Identify which cell holds the provided text, then report its (x, y) central coordinate. 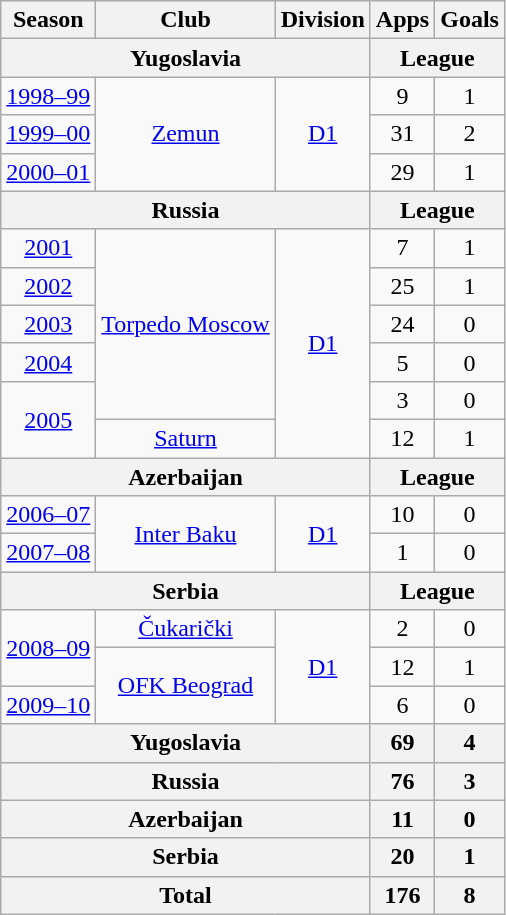
OFK Beograd (186, 686)
4 (470, 743)
Club (186, 20)
Čukarički (186, 629)
Goals (470, 20)
10 (402, 515)
8 (470, 895)
25 (402, 286)
Inter Baku (186, 534)
7 (402, 248)
2006–07 (48, 515)
5 (402, 362)
2001 (48, 248)
2008–09 (48, 648)
Total (186, 895)
Torpedo Moscow (186, 324)
2002 (48, 286)
Season (48, 20)
2007–08 (48, 553)
Division (322, 20)
Zemun (186, 134)
76 (402, 781)
2003 (48, 324)
69 (402, 743)
1998–99 (48, 96)
24 (402, 324)
Apps (402, 20)
29 (402, 172)
20 (402, 857)
6 (402, 705)
176 (402, 895)
2000–01 (48, 172)
1999–00 (48, 134)
9 (402, 96)
2004 (48, 362)
11 (402, 819)
2009–10 (48, 705)
Saturn (186, 438)
2005 (48, 419)
31 (402, 134)
